For the text-containing cell, return its midpoint in [x, y] coordinate format. 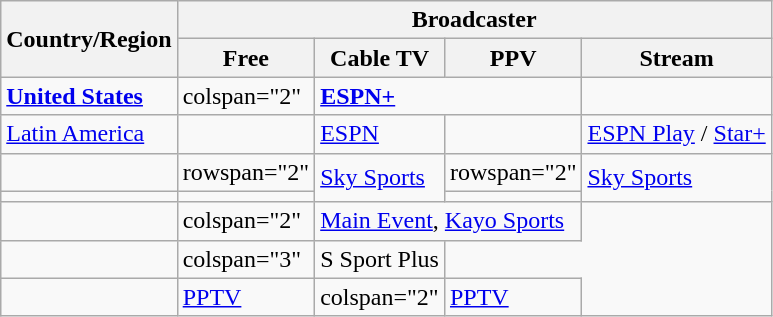
ESPN+ [448, 96]
Stream [676, 58]
ESPN [380, 134]
ESPN Play / Star+ [676, 134]
Broadcaster [474, 20]
Latin America [89, 134]
Cable TV [380, 58]
PPV [513, 58]
United States [89, 96]
Free [246, 58]
Country/Region [89, 39]
Main Event, Kayo Sports [448, 221]
S Sport Plus [380, 259]
colspan="3" [246, 259]
